Locate the cell with the specified text and output its (x, y) center coordinate. 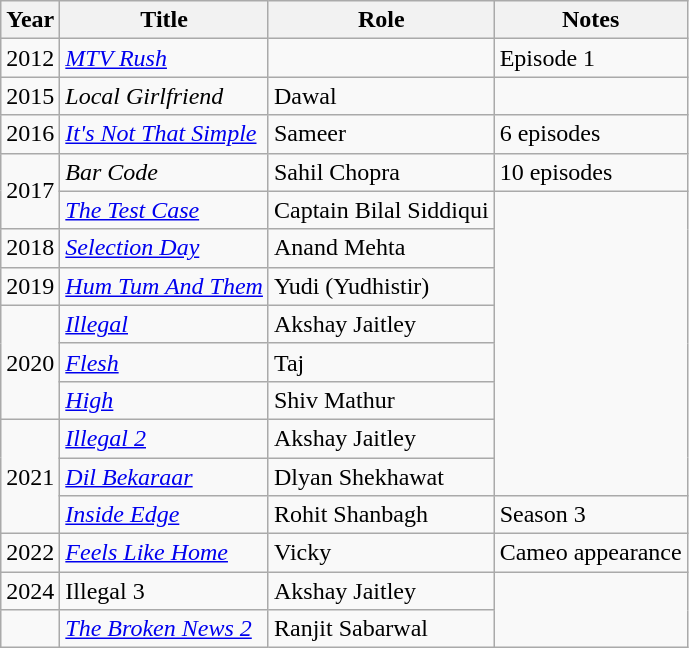
2021 (30, 476)
The Test Case (164, 210)
2015 (30, 96)
It's Not That Simple (164, 134)
Yudi (Yudhistir) (381, 286)
Dlyan Shekhawat (381, 477)
Illegal 3 (164, 591)
2016 (30, 134)
Selection Day (164, 248)
High (164, 400)
Hum Tum And Them (164, 286)
2020 (30, 362)
Dawal (381, 96)
Rohit Shanbagh (381, 515)
2024 (30, 591)
6 episodes (590, 134)
Inside Edge (164, 515)
Title (164, 20)
Role (381, 20)
Illegal 2 (164, 438)
Cameo appearance (590, 553)
Anand Mehta (381, 248)
2012 (30, 58)
MTV Rush (164, 58)
Season 3 (590, 515)
Vicky (381, 553)
2018 (30, 248)
2019 (30, 286)
Captain Bilal Siddiqui (381, 210)
Feels Like Home (164, 553)
Notes (590, 20)
Local Girlfriend (164, 96)
Ranjit Sabarwal (381, 629)
Taj (381, 362)
Episode 1 (590, 58)
Sahil Chopra (381, 172)
Shiv Mathur (381, 400)
2017 (30, 191)
The Broken News 2 (164, 629)
10 episodes (590, 172)
Year (30, 20)
Illegal (164, 324)
2022 (30, 553)
Sameer (381, 134)
Flesh (164, 362)
Dil Bekaraar (164, 477)
Bar Code (164, 172)
